Determine the [X, Y] coordinate at the center of the cell enclosing the given text.  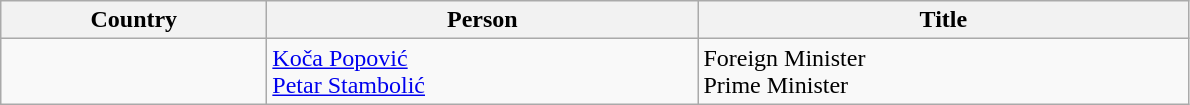
Koča PopovićPetar Stambolić [482, 72]
Foreign MinisterPrime Minister [944, 72]
Country [134, 20]
Title [944, 20]
Person [482, 20]
